Locate the cell with the specified text and output its [X, Y] center coordinate. 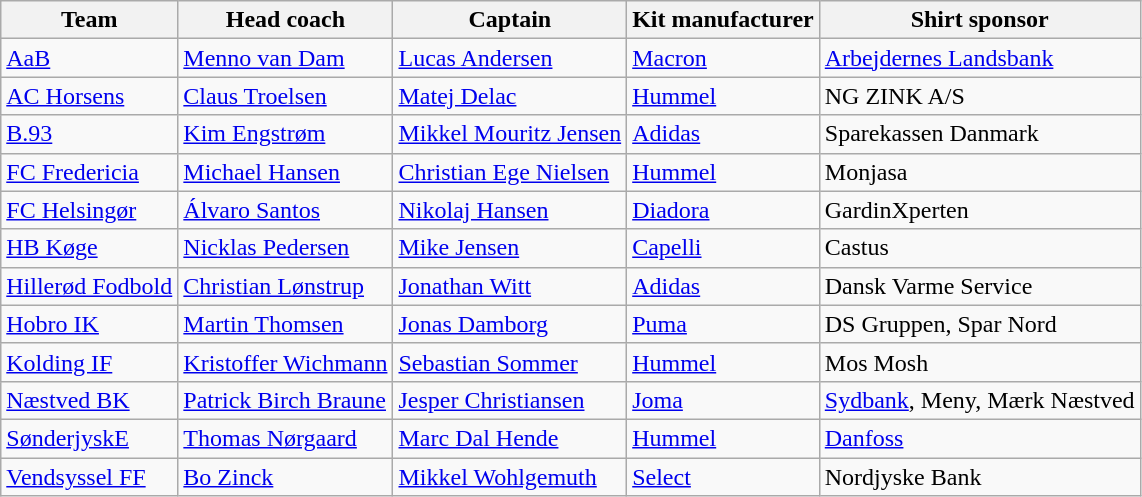
Sparekassen Danmark [980, 134]
Martin Thomsen [286, 324]
Dansk Varme Service [980, 286]
Castus [980, 248]
Christian Ege Nielsen [510, 172]
SønderjyskE [90, 438]
Christian Lønstrup [286, 286]
Mikkel Mouritz Jensen [510, 134]
GardinXperten [980, 210]
Capelli [724, 248]
Mike Jensen [510, 248]
Michael Hansen [286, 172]
DS Gruppen, Spar Nord [980, 324]
Puma [724, 324]
B.93 [90, 134]
Select [724, 477]
Menno van Dam [286, 58]
AaB [90, 58]
Álvaro Santos [286, 210]
Jonathan Witt [510, 286]
FC Helsingør [90, 210]
Danfoss [980, 438]
Macron [724, 58]
Sebastian Sommer [510, 362]
Nicklas Pedersen [286, 248]
Captain [510, 20]
Mos Mosh [980, 362]
Claus Troelsen [286, 96]
Monjasa [980, 172]
Head coach [286, 20]
NG ZINK A/S [980, 96]
AC Horsens [90, 96]
Jonas Damborg [510, 324]
Diadora [724, 210]
Thomas Nørgaard [286, 438]
Nordjyske Bank [980, 477]
Kristoffer Wichmann [286, 362]
Bo Zinck [286, 477]
Shirt sponsor [980, 20]
Team [90, 20]
Sydbank, Meny, Mærk Næstved [980, 400]
Jesper Christiansen [510, 400]
Joma [724, 400]
Næstved BK [90, 400]
Kim Engstrøm [286, 134]
Nikolaj Hansen [510, 210]
Matej Delac [510, 96]
Hobro IK [90, 324]
Kolding IF [90, 362]
Patrick Birch Braune [286, 400]
Kit manufacturer [724, 20]
Arbejdernes Landsbank [980, 58]
Marc Dal Hende [510, 438]
Mikkel Wohlgemuth [510, 477]
Vendsyssel FF [90, 477]
Hillerød Fodbold [90, 286]
Lucas Andersen [510, 58]
FC Fredericia [90, 172]
HB Køge [90, 248]
